Locate the cell with the specified text and output its [X, Y] center coordinate. 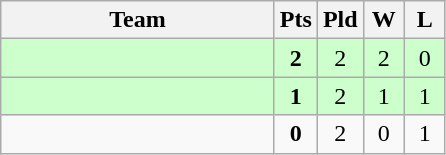
Pld [340, 20]
Team [138, 20]
W [384, 20]
Pts [296, 20]
L [424, 20]
